Output the (X, Y) coordinate of the center of the cell containing the given text.  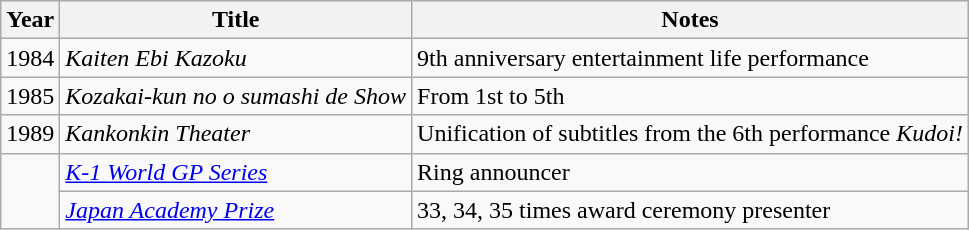
33, 34, 35 times award ceremony presenter (690, 210)
Ring announcer (690, 172)
Japan Academy Prize (236, 210)
Year (30, 20)
9th anniversary entertainment life performance (690, 58)
1984 (30, 58)
Unification of subtitles from the 6th performance Kudoi! (690, 134)
1985 (30, 96)
1989 (30, 134)
Kaiten Ebi Kazoku (236, 58)
K-1 World GP Series (236, 172)
Kozakai-kun no o sumashi de Show (236, 96)
Title (236, 20)
Notes (690, 20)
Kankonkin Theater (236, 134)
From 1st to 5th (690, 96)
